Scan for the cell matching the given text and deliver its (X, Y) coordinate at center. 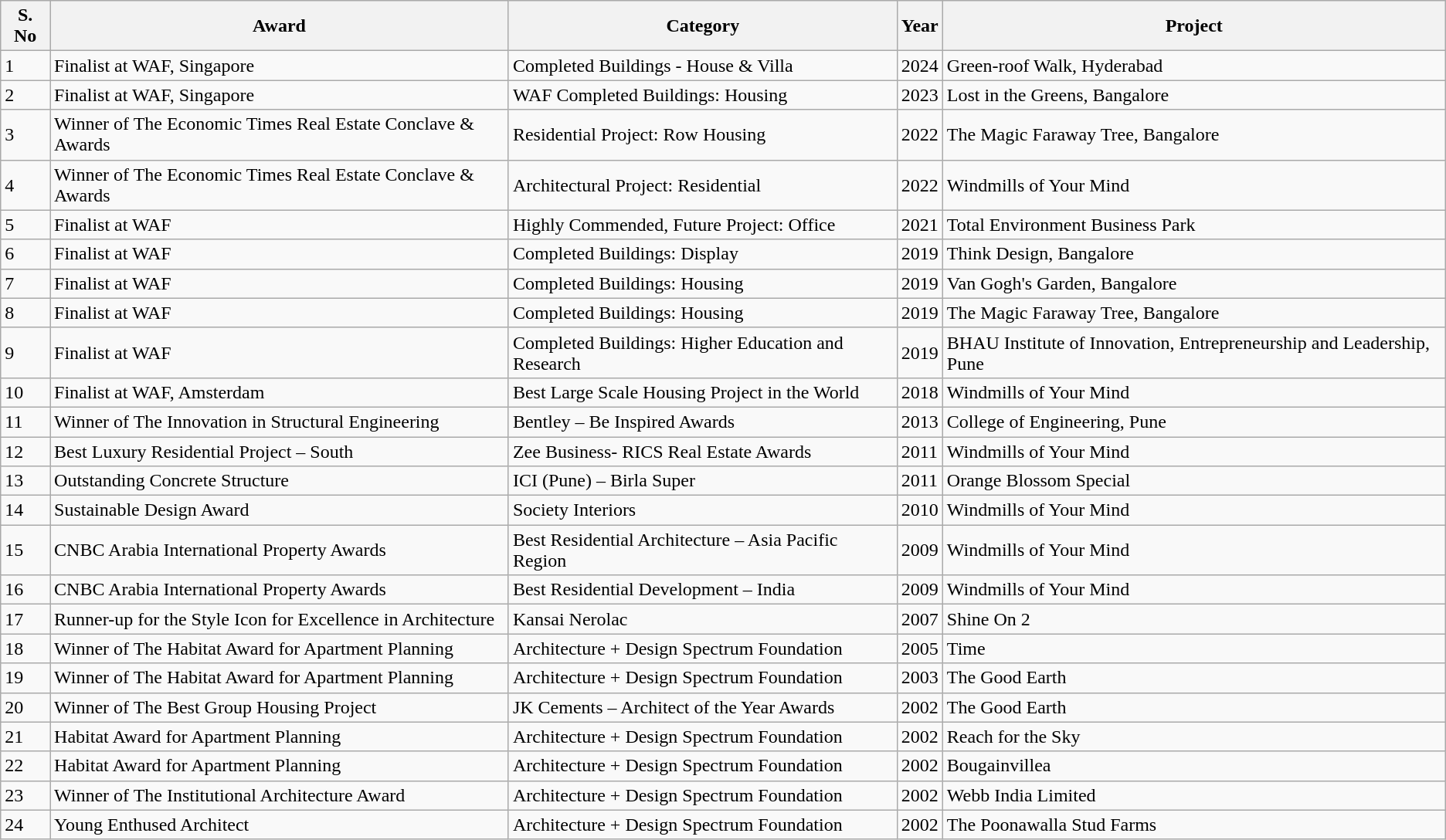
Total Environment Business Park (1194, 225)
Sustainable Design Award (280, 510)
Architectural Project: Residential (703, 185)
20 (25, 707)
14 (25, 510)
21 (25, 737)
Award (280, 26)
10 (25, 392)
Completed Buildings - House & Villa (703, 66)
19 (25, 678)
Winner of The Institutional Architecture Award (280, 795)
The Poonawalla Stud Farms (1194, 825)
2021 (919, 225)
1 (25, 66)
18 (25, 649)
Van Gogh's Garden, Bangalore (1194, 283)
Highly Commended, Future Project: Office (703, 225)
22 (25, 766)
5 (25, 225)
Outstanding Concrete Structure (280, 481)
2024 (919, 66)
2013 (919, 422)
2003 (919, 678)
16 (25, 590)
JK Cements – Architect of the Year Awards (703, 707)
Kansai Nerolac (703, 619)
Shine On 2 (1194, 619)
17 (25, 619)
Zee Business- RICS Real Estate Awards (703, 452)
7 (25, 283)
Completed Buildings: Display (703, 254)
Completed Buildings: Higher Education and Research (703, 352)
2 (25, 95)
Webb India Limited (1194, 795)
Lost in the Greens, Bangalore (1194, 95)
Reach for the Sky (1194, 737)
6 (25, 254)
Young Enthused Architect (280, 825)
Green-roof Walk, Hyderabad (1194, 66)
Orange Blossom Special (1194, 481)
15 (25, 550)
WAF Completed Buildings: Housing (703, 95)
3 (25, 134)
ICI (Pune) – Birla Super (703, 481)
Best Luxury Residential Project – South (280, 452)
2005 (919, 649)
12 (25, 452)
Think Design, Bangalore (1194, 254)
2018 (919, 392)
Bentley – Be Inspired Awards (703, 422)
2023 (919, 95)
Time (1194, 649)
Best Residential Development – India (703, 590)
2007 (919, 619)
Best Residential Architecture – Asia Pacific Region (703, 550)
Year (919, 26)
23 (25, 795)
13 (25, 481)
S. No (25, 26)
2010 (919, 510)
9 (25, 352)
Bougainvillea (1194, 766)
Category (703, 26)
8 (25, 313)
Society Interiors (703, 510)
4 (25, 185)
Best Large Scale Housing Project in the World (703, 392)
24 (25, 825)
Residential Project: Row Housing (703, 134)
Winner of The Innovation in Structural Engineering (280, 422)
Finalist at WAF, Amsterdam (280, 392)
11 (25, 422)
Winner of The Best Group Housing Project (280, 707)
BHAU Institute of Innovation, Entrepreneurship and Leadership, Pune (1194, 352)
College of Engineering, Pune (1194, 422)
Project (1194, 26)
Runner-up for the Style Icon for Excellence in Architecture (280, 619)
